Output the (X, Y) coordinate of the center of the cell containing the given text.  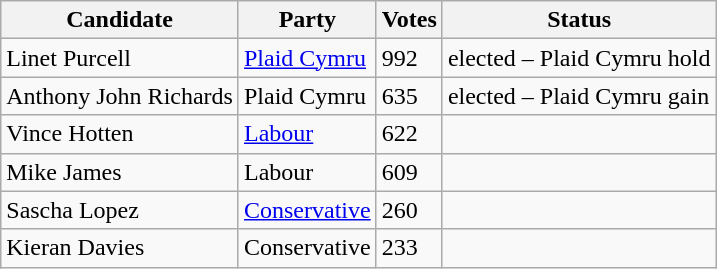
Vince Hotten (120, 134)
Status (579, 20)
Votes (409, 20)
Sascha Lopez (120, 210)
609 (409, 172)
992 (409, 58)
260 (409, 210)
Mike James (120, 172)
Candidate (120, 20)
elected – Plaid Cymru hold (579, 58)
622 (409, 134)
elected – Plaid Cymru gain (579, 96)
233 (409, 248)
635 (409, 96)
Party (307, 20)
Kieran Davies (120, 248)
Linet Purcell (120, 58)
Anthony John Richards (120, 96)
